Capture the cell that displays the provided text and extract its [x, y] central coordinate. 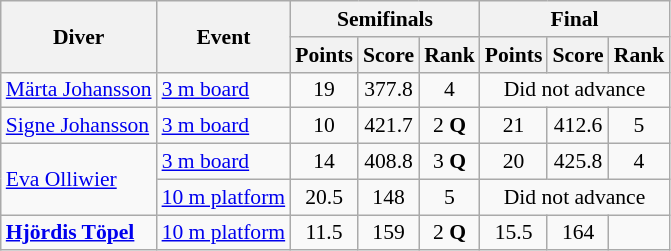
377.8 [388, 90]
Hjördis Töpel [79, 233]
425.8 [578, 162]
14 [324, 162]
21 [514, 126]
Eva Olliwier [79, 180]
15.5 [514, 233]
159 [388, 233]
Event [224, 36]
Final [575, 19]
3 Q [450, 162]
Diver [79, 36]
Semifinals [385, 19]
11.5 [324, 233]
148 [388, 197]
10 [324, 126]
408.8 [388, 162]
20 [514, 162]
412.6 [578, 126]
421.7 [388, 126]
164 [578, 233]
19 [324, 90]
Märta Johansson [79, 90]
20.5 [324, 197]
Signe Johansson [79, 126]
